Output the (X, Y) coordinate of the center of the cell containing the given text.  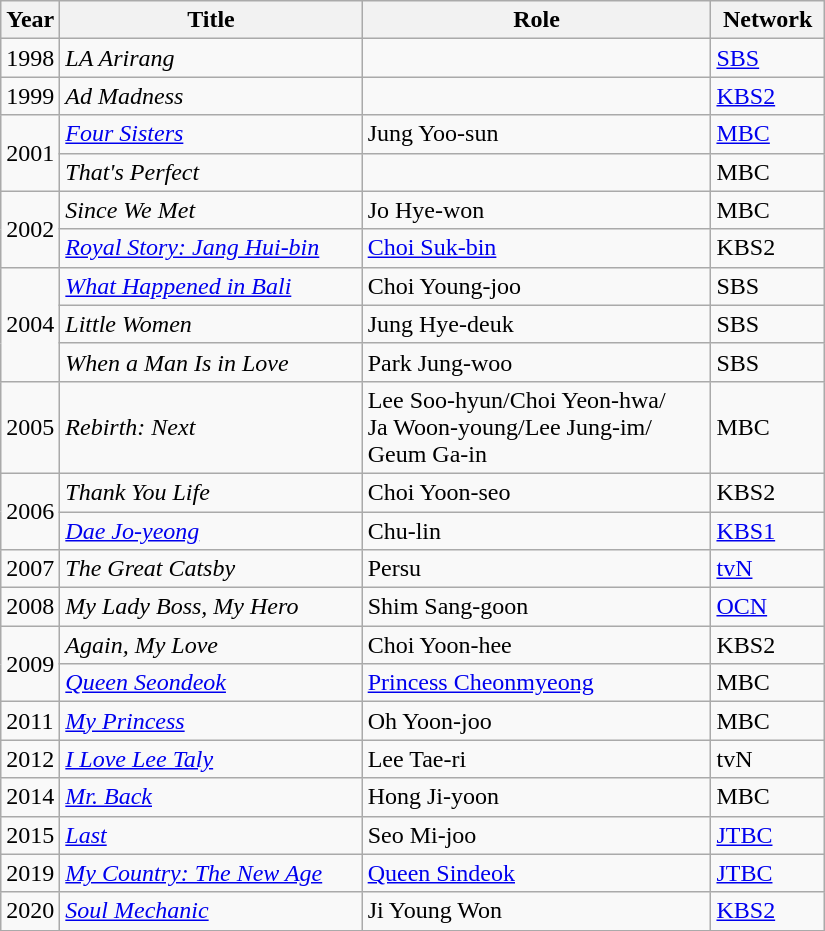
Persu (536, 569)
Role (536, 20)
Jung Hye-deuk (536, 324)
My Country: The New Age (211, 873)
2015 (30, 835)
2012 (30, 759)
Thank You Life (211, 492)
2014 (30, 797)
Four Sisters (211, 134)
Ji Young Won (536, 911)
2008 (30, 607)
1999 (30, 96)
2001 (30, 153)
Network (768, 20)
Princess Cheonmyeong (536, 683)
2002 (30, 229)
Title (211, 20)
Royal Story: Jang Hui-bin (211, 248)
Queen Seondeok (211, 683)
Rebirth: Next (211, 427)
Chu-lin (536, 531)
Choi Suk-bin (536, 248)
The Great Catsby (211, 569)
Mr. Back (211, 797)
Lee Soo-hyun/Choi Yeon-hwa/Ja Woon-young/Lee Jung-im/Geum Ga-in (536, 427)
2020 (30, 911)
OCN (768, 607)
2009 (30, 664)
LA Arirang (211, 58)
2004 (30, 324)
What Happened in Bali (211, 286)
Jung Yoo-sun (536, 134)
Choi Young-joo (536, 286)
Last (211, 835)
Park Jung-woo (536, 362)
Lee Tae-ri (536, 759)
Seo Mi-joo (536, 835)
Year (30, 20)
Dae Jo-yeong (211, 531)
1998 (30, 58)
Since We Met (211, 210)
2019 (30, 873)
Ad Madness (211, 96)
My Princess (211, 721)
Jo Hye-won (536, 210)
Again, My Love (211, 645)
That's Perfect (211, 172)
2006 (30, 511)
Oh Yoon-joo (536, 721)
Little Women (211, 324)
I Love Lee Taly (211, 759)
Hong Ji-yoon (536, 797)
Choi Yoon-seo (536, 492)
2011 (30, 721)
When a Man Is in Love (211, 362)
KBS1 (768, 531)
Shim Sang-goon (536, 607)
Choi Yoon-hee (536, 645)
Queen Sindeok (536, 873)
2007 (30, 569)
Soul Mechanic (211, 911)
My Lady Boss, My Hero (211, 607)
2005 (30, 427)
